Provide the (X, Y) coordinate of the cell's center where the given text is located.  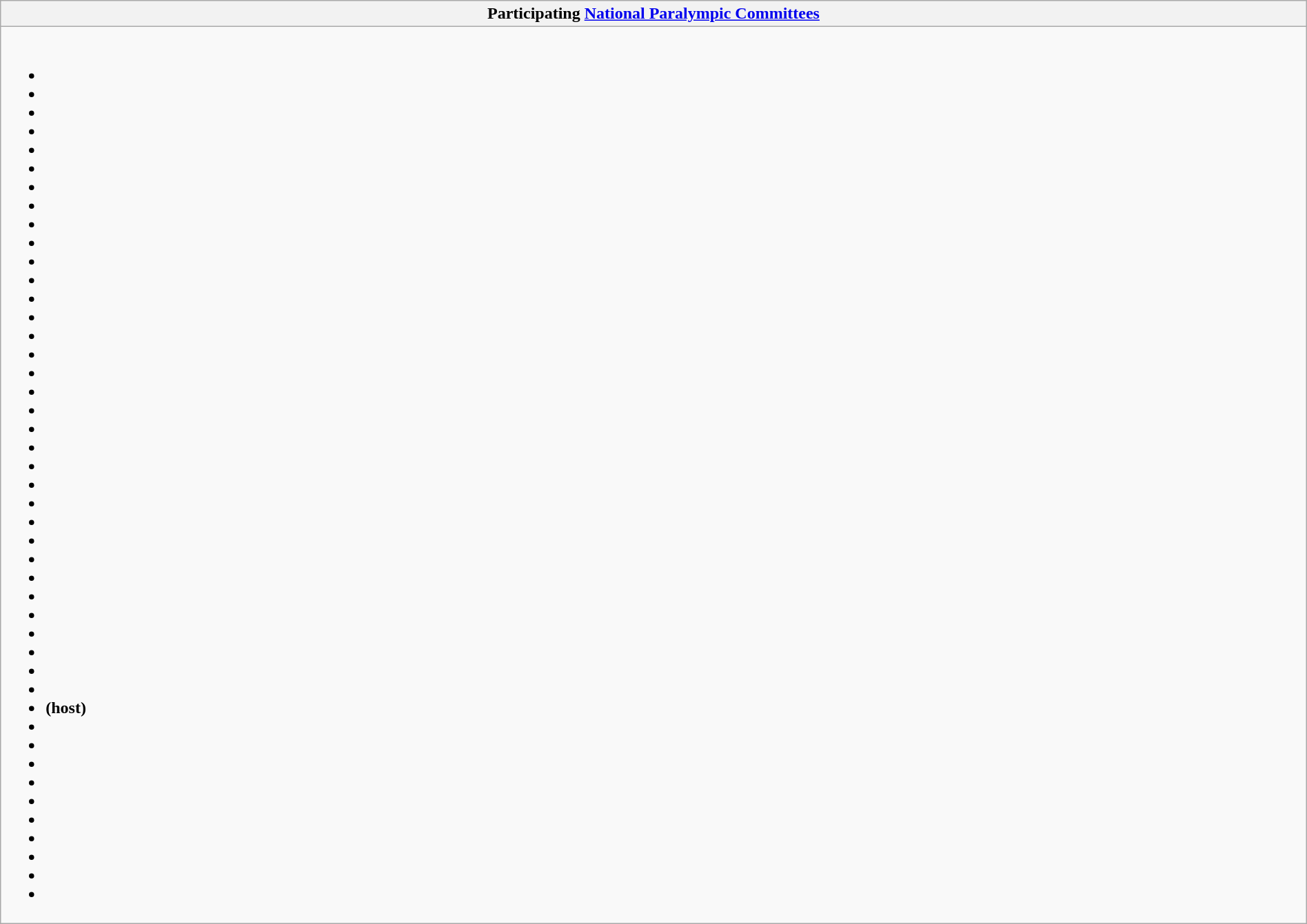
Participating National Paralympic Committees (653, 14)
(host) (653, 475)
